Output the (x, y) coordinate of the center of the cell containing the given text.  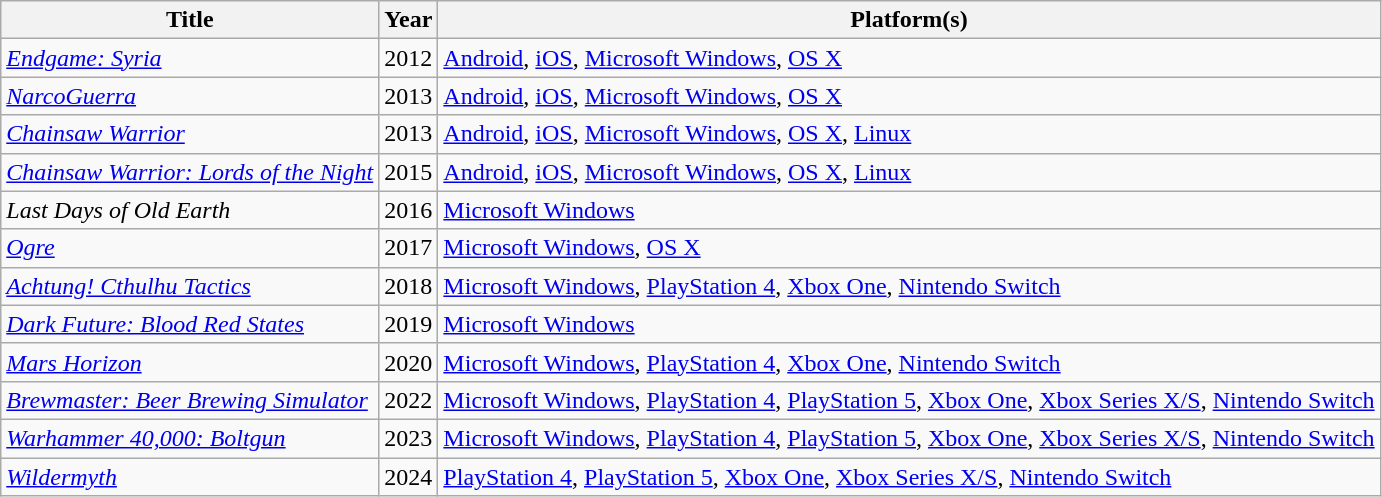
Platform(s) (909, 20)
Dark Future: Blood Red States (190, 324)
2017 (408, 248)
2023 (408, 438)
Warhammer 40,000: Boltgun (190, 438)
2016 (408, 210)
2024 (408, 477)
2019 (408, 324)
Last Days of Old Earth (190, 210)
2015 (408, 172)
2022 (408, 400)
2020 (408, 362)
Chainsaw Warrior: Lords of the Night (190, 172)
Endgame: Syria (190, 58)
Year (408, 20)
Microsoft Windows, OS X (909, 248)
Wildermyth (190, 477)
Brewmaster: Beer Brewing Simulator (190, 400)
Achtung! Cthulhu Tactics (190, 286)
2018 (408, 286)
2012 (408, 58)
Ogre (190, 248)
PlayStation 4, PlayStation 5, Xbox One, Xbox Series X/S, Nintendo Switch (909, 477)
NarcoGuerra (190, 96)
Mars Horizon (190, 362)
Title (190, 20)
Chainsaw Warrior (190, 134)
